From the cell containing the given text, extract its center point as [x, y] coordinate. 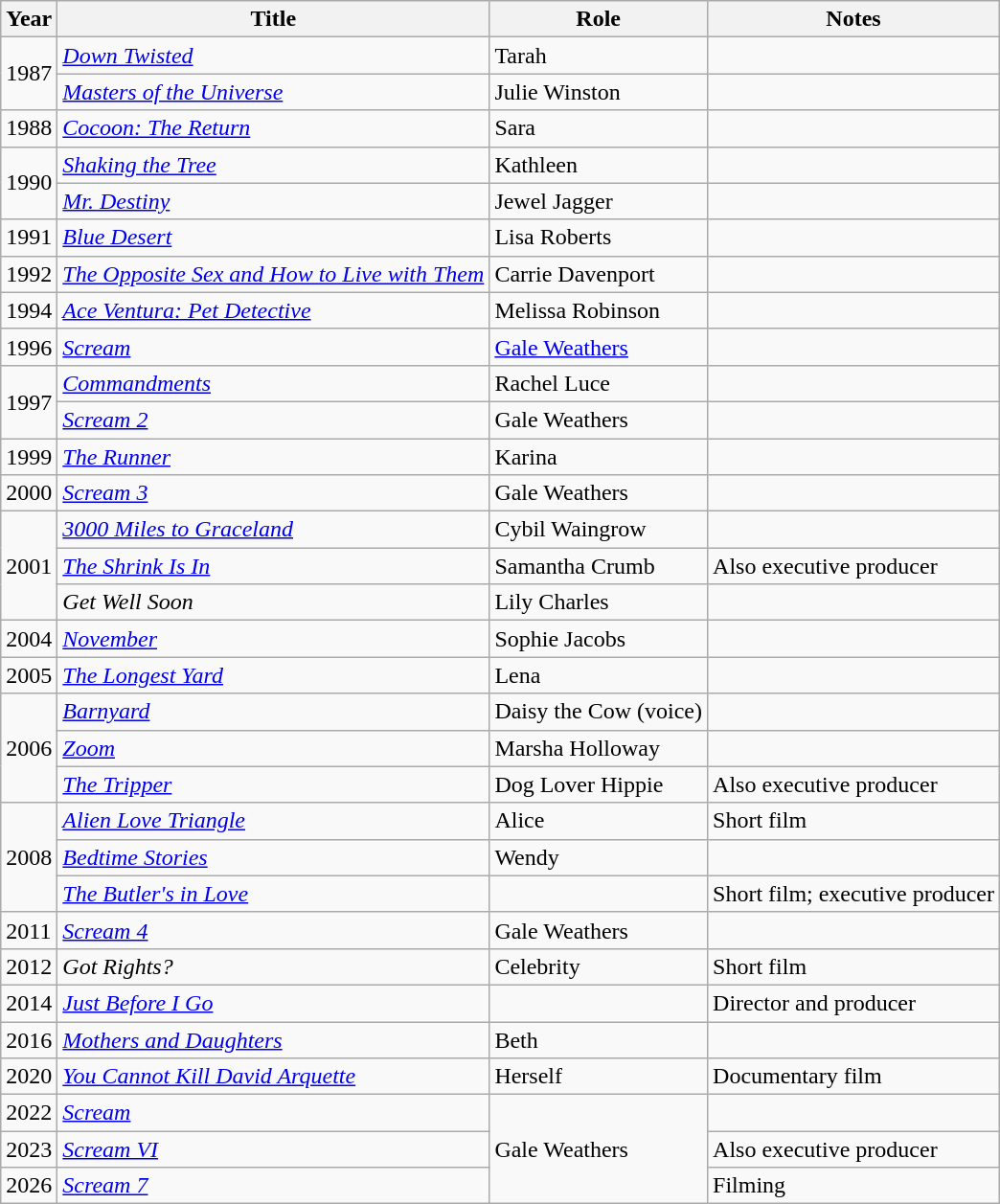
Mothers and Daughters [274, 1039]
Scream 3 [274, 493]
1992 [29, 274]
The Longest Yard [274, 675]
2022 [29, 1113]
2023 [29, 1149]
2012 [29, 966]
2004 [29, 639]
Director and producer [854, 1003]
Documentary film [854, 1077]
2008 [29, 857]
Lily Charles [599, 602]
Alien Love Triangle [274, 821]
2000 [29, 493]
2014 [29, 1003]
Just Before I Go [274, 1003]
Bedtime Stories [274, 857]
Rachel Luce [599, 383]
2020 [29, 1077]
November [274, 639]
The Opposite Sex and How to Live with Them [274, 274]
Samantha Crumb [599, 566]
2006 [29, 748]
Marsha Holloway [599, 748]
Blue Desert [274, 238]
1996 [29, 347]
Scream 7 [274, 1186]
1999 [29, 457]
Scream 4 [274, 930]
Tarah [599, 56]
2016 [29, 1039]
Carrie Davenport [599, 274]
Celebrity [599, 966]
Get Well Soon [274, 602]
Alice [599, 821]
Zoom [274, 748]
2001 [29, 566]
The Shrink Is In [274, 566]
1994 [29, 310]
Lena [599, 675]
Masters of the Universe [274, 92]
Scream 2 [274, 420]
Wendy [599, 857]
Got Rights? [274, 966]
Beth [599, 1039]
1987 [29, 74]
1990 [29, 183]
1988 [29, 128]
Sara [599, 128]
The Butler's in Love [274, 894]
Sophie Jacobs [599, 639]
3000 Miles to Graceland [274, 530]
1991 [29, 238]
Title [274, 19]
Scream VI [274, 1149]
Kathleen [599, 165]
Barnyard [274, 712]
Short film; executive producer [854, 894]
Melissa Robinson [599, 310]
1997 [29, 401]
2005 [29, 675]
Commandments [274, 383]
Karina [599, 457]
Daisy the Cow (voice) [599, 712]
2011 [29, 930]
Julie Winston [599, 92]
Mr. Destiny [274, 201]
Herself [599, 1077]
Year [29, 19]
Shaking the Tree [274, 165]
Role [599, 19]
You Cannot Kill David Arquette [274, 1077]
Jewel Jagger [599, 201]
Cocoon: The Return [274, 128]
Cybil Waingrow [599, 530]
Ace Ventura: Pet Detective [274, 310]
The Tripper [274, 784]
The Runner [274, 457]
Down Twisted [274, 56]
Dog Lover Hippie [599, 784]
Filming [854, 1186]
Lisa Roberts [599, 238]
2026 [29, 1186]
Notes [854, 19]
